Return [x, y] of the center of cell containing provided text 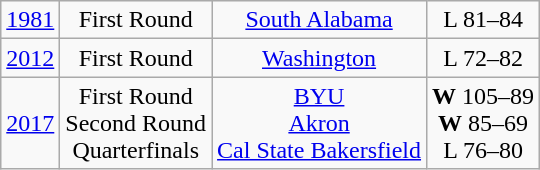
W 105–89W 85–69L 76–80 [484, 123]
L 81–84 [484, 20]
Washington [320, 58]
2017 [30, 123]
L 72–82 [484, 58]
2012 [30, 58]
First RoundSecond RoundQuarterfinals [136, 123]
1981 [30, 20]
BYUAkronCal State Bakersfield [320, 123]
South Alabama [320, 20]
